Output the [X, Y] coordinate of the center of the cell containing the given text.  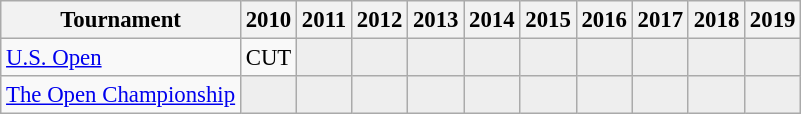
2013 [436, 20]
2014 [492, 20]
2011 [324, 20]
2017 [660, 20]
2010 [268, 20]
U.S. Open [121, 58]
2012 [379, 20]
2016 [604, 20]
Tournament [121, 20]
2015 [548, 20]
CUT [268, 58]
2019 [773, 20]
The Open Championship [121, 95]
2018 [716, 20]
